Output the [x, y] coordinate of the center of the cell containing the given text.  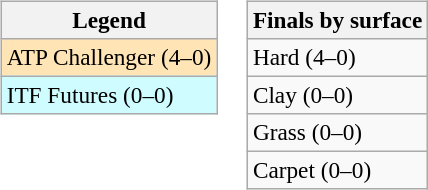
Hard (4–0) [337, 57]
Finals by surface [337, 20]
Clay (0–0) [337, 95]
Carpet (0–0) [337, 171]
Grass (0–0) [337, 133]
ITF Futures (0–0) [108, 95]
ATP Challenger (4–0) [108, 57]
Legend [108, 20]
